Capture the cell that displays the provided text and extract its [X, Y] central coordinate. 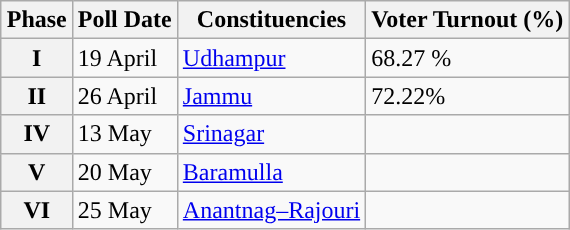
Voter Turnout (%) [468, 20]
V [36, 172]
Anantnag–Rajouri [271, 210]
I [36, 58]
II [36, 96]
Baramulla [271, 172]
Phase [36, 20]
Poll Date [124, 20]
IV [36, 134]
20 May [124, 172]
13 May [124, 134]
26 April [124, 96]
72.22% [468, 96]
Constituencies [271, 20]
Udhampur [271, 58]
Srinagar [271, 134]
19 April [124, 58]
Jammu [271, 96]
68.27 % [468, 58]
VI [36, 210]
25 May [124, 210]
